Provide the (X, Y) coordinate of the cell's center where the given text is located.  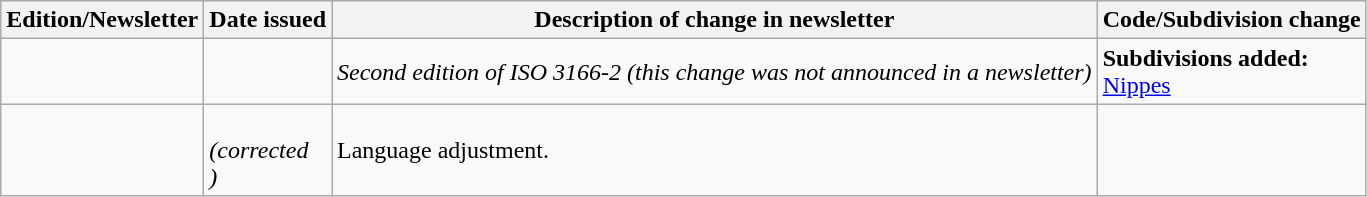
Description of change in newsletter (715, 20)
Edition/Newsletter (102, 20)
Date issued (268, 20)
Second edition of ISO 3166-2 (this change was not announced in a newsletter) (715, 72)
Language adjustment. (715, 150)
Code/Subdivision change (1232, 20)
Subdivisions added: Nippes (1232, 72)
(corrected ) (268, 150)
